Provide the [x, y] coordinate of the cell's center where the given text is located.  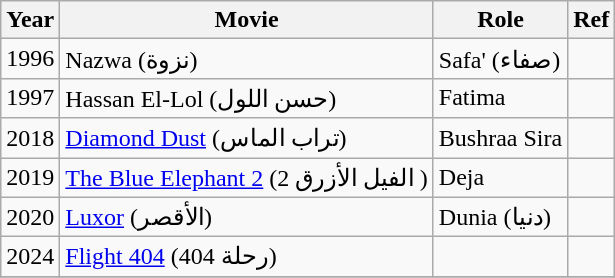
Safa' (صفاء) [500, 59]
2019 [30, 178]
Nazwa (نزوة) [247, 59]
Role [500, 20]
2024 [30, 257]
Movie [247, 20]
2020 [30, 217]
Year [30, 20]
Diamond Dust (تراب الماس) [247, 138]
Fatima [500, 98]
Hassan El-Lol (حسن اللول) [247, 98]
1997 [30, 98]
Dunia (دنيا) [500, 217]
Ref [592, 20]
Bushraa Sira [500, 138]
Deja [500, 178]
Luxor (الأقصر) [247, 217]
Flight 404 (رحلة 404) [247, 257]
1996 [30, 59]
The Blue Elephant 2 (الفيل الأزرق 2 ) [247, 178]
2018 [30, 138]
